Output the [x, y] coordinate of the center of the cell containing the given text.  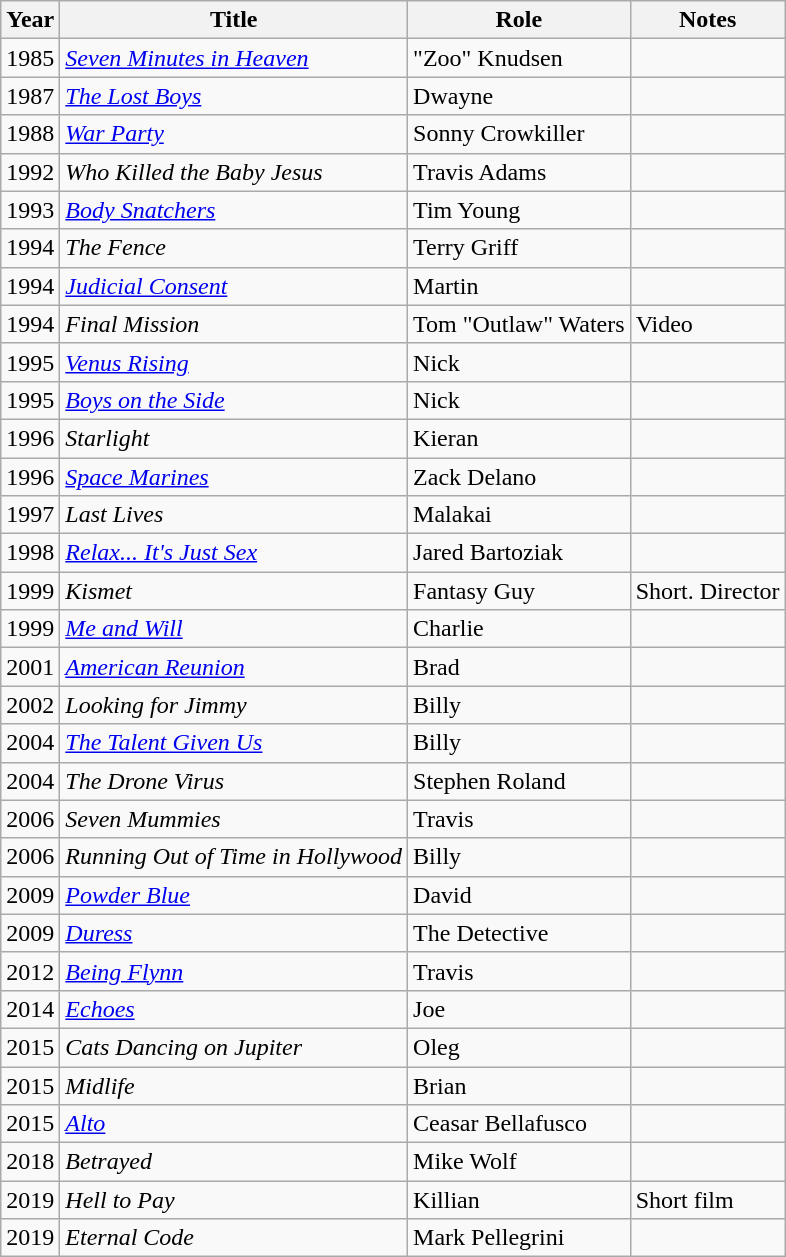
Notes [708, 20]
The Lost Boys [234, 96]
Mike Wolf [520, 1162]
Relax... It's Just Sex [234, 553]
Brad [520, 667]
1985 [30, 58]
Duress [234, 933]
Brian [520, 1085]
Tim Young [520, 210]
Title [234, 20]
Alto [234, 1124]
2018 [30, 1162]
Malakai [520, 515]
Terry Griff [520, 248]
Hell to Pay [234, 1200]
2001 [30, 667]
Echoes [234, 1009]
Who Killed the Baby Jesus [234, 172]
Sonny Crowkiller [520, 134]
Stephen Roland [520, 781]
1988 [30, 134]
Seven Mummies [234, 819]
The Fence [234, 248]
War Party [234, 134]
Fantasy Guy [520, 591]
Video [708, 324]
Cats Dancing on Jupiter [234, 1047]
Eternal Code [234, 1238]
1987 [30, 96]
Midlife [234, 1085]
Martin [520, 286]
1997 [30, 515]
2002 [30, 705]
Venus Rising [234, 362]
Space Marines [234, 477]
Seven Minutes in Heaven [234, 58]
Mark Pellegrini [520, 1238]
Betrayed [234, 1162]
Kieran [520, 438]
Being Flynn [234, 971]
American Reunion [234, 667]
Killian [520, 1200]
Year [30, 20]
Tom "Outlaw" Waters [520, 324]
Zack Delano [520, 477]
The Talent Given Us [234, 743]
Final Mission [234, 324]
The Detective [520, 933]
1998 [30, 553]
Kismet [234, 591]
2014 [30, 1009]
Me and Will [234, 629]
Joe [520, 1009]
Starlight [234, 438]
Short. Director [708, 591]
Judicial Consent [234, 286]
Dwayne [520, 96]
Last Lives [234, 515]
Looking for Jimmy [234, 705]
Oleg [520, 1047]
Charlie [520, 629]
David [520, 895]
Powder Blue [234, 895]
Body Snatchers [234, 210]
"Zoo" Knudsen [520, 58]
The Drone Virus [234, 781]
Role [520, 20]
Travis Adams [520, 172]
1993 [30, 210]
Boys on the Side [234, 400]
Ceasar Bellafusco [520, 1124]
Short film [708, 1200]
1992 [30, 172]
Running Out of Time in Hollywood [234, 857]
2012 [30, 971]
Jared Bartoziak [520, 553]
